Detect which cell encompasses the target text, then output its (x, y) center coordinate. 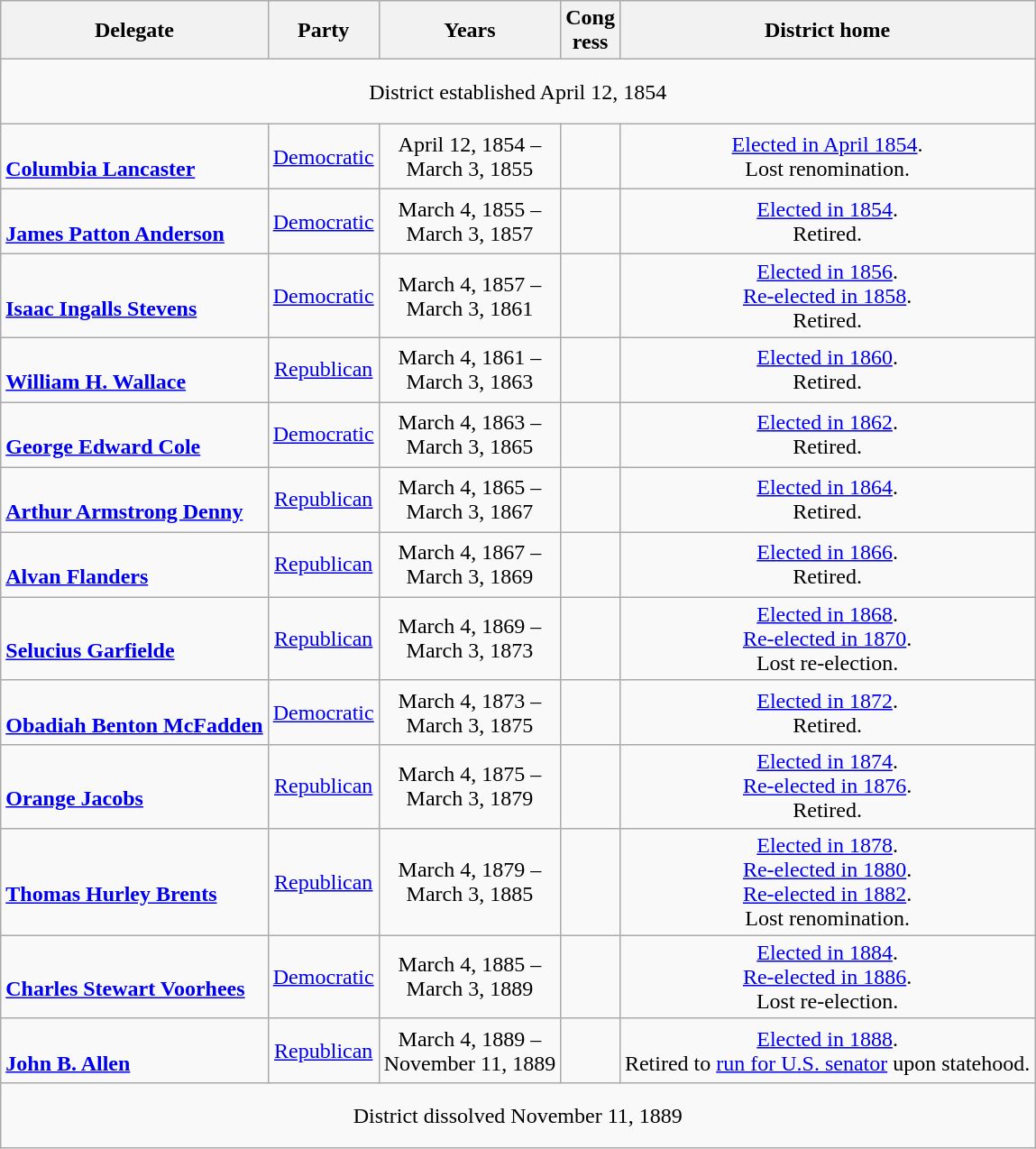
March 4, 1869 –March 3, 1873 (469, 639)
March 4, 1857 –March 3, 1861 (469, 296)
Elected in 1860.Retired. (827, 370)
March 4, 1865 –March 3, 1867 (469, 500)
Elected in 1872.Retired. (827, 712)
March 4, 1879 –March 3, 1885 (469, 882)
March 4, 1889 –November 11, 1889 (469, 1051)
March 4, 1855 –March 3, 1857 (469, 222)
Isaac Ingalls Stevens (134, 296)
Elected in 1888.Retired to run for U.S. senator upon statehood. (827, 1051)
Selucius Garfielde (134, 639)
Delegate (134, 31)
Obadiah Benton McFadden (134, 712)
Congress (591, 31)
Thomas Hurley Brents (134, 882)
March 4, 1861 –March 3, 1863 (469, 370)
Years (469, 31)
March 4, 1885 –March 3, 1889 (469, 977)
March 4, 1873 –March 3, 1875 (469, 712)
William H. Wallace (134, 370)
March 4, 1867 –March 3, 1869 (469, 565)
Elected in 1856.Re-elected in 1858.Retired. (827, 296)
Charles Stewart Voorhees (134, 977)
March 4, 1863 –March 3, 1865 (469, 435)
James Patton Anderson (134, 222)
George Edward Cole (134, 435)
Elected in 1864.Retired. (827, 500)
Arthur Armstrong Denny (134, 500)
Elected in April 1854.Lost renomination. (827, 157)
Elected in 1866.Retired. (827, 565)
District dissolved November 11, 1889 (518, 1116)
Elected in 1862.Retired. (827, 435)
Alvan Flanders (134, 565)
March 4, 1875 –March 3, 1879 (469, 786)
Elected in 1874.Re-elected in 1876.Retired. (827, 786)
District established April 12, 1854 (518, 92)
Elected in 1868.Re-elected in 1870.Lost re-election. (827, 639)
Party (323, 31)
District home (827, 31)
Columbia Lancaster (134, 157)
Elected in 1884.Re-elected in 1886.Lost re-election. (827, 977)
John B. Allen (134, 1051)
Orange Jacobs (134, 786)
Elected in 1854.Retired. (827, 222)
April 12, 1854 –March 3, 1855 (469, 157)
Elected in 1878.Re-elected in 1880.Re-elected in 1882.Lost renomination. (827, 882)
